Determine the (x, y) coordinate at the center of the cell enclosing the given text.  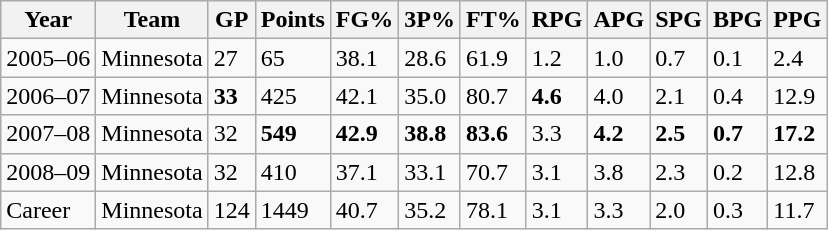
42.9 (364, 134)
65 (292, 58)
12.9 (798, 96)
17.2 (798, 134)
3P% (430, 20)
2008–09 (48, 172)
38.8 (430, 134)
35.2 (430, 210)
2007–08 (48, 134)
0.4 (737, 96)
42.1 (364, 96)
0.2 (737, 172)
83.6 (493, 134)
410 (292, 172)
2.3 (679, 172)
27 (232, 58)
11.7 (798, 210)
0.3 (737, 210)
549 (292, 134)
78.1 (493, 210)
1449 (292, 210)
Points (292, 20)
BPG (737, 20)
40.7 (364, 210)
Year (48, 20)
70.7 (493, 172)
RPG (557, 20)
3.8 (619, 172)
Team (152, 20)
4.6 (557, 96)
33 (232, 96)
FT% (493, 20)
SPG (679, 20)
12.8 (798, 172)
2.1 (679, 96)
124 (232, 210)
2.5 (679, 134)
GP (232, 20)
PPG (798, 20)
0.1 (737, 58)
61.9 (493, 58)
1.2 (557, 58)
4.0 (619, 96)
80.7 (493, 96)
2.4 (798, 58)
37.1 (364, 172)
4.2 (619, 134)
28.6 (430, 58)
Career (48, 210)
FG% (364, 20)
38.1 (364, 58)
2005–06 (48, 58)
2.0 (679, 210)
425 (292, 96)
1.0 (619, 58)
35.0 (430, 96)
2006–07 (48, 96)
APG (619, 20)
33.1 (430, 172)
